Provide the (X, Y) coordinate of the cell's center where the given text is located.  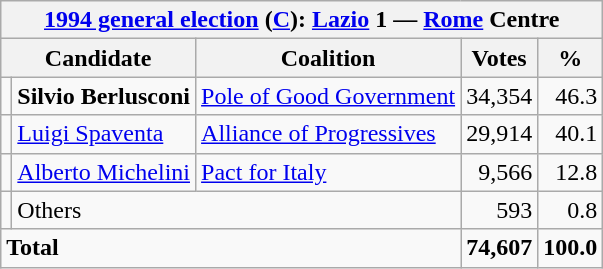
100.0 (570, 248)
Pact for Italy (328, 172)
Alberto Michelini (104, 172)
% (570, 58)
Votes (500, 58)
Silvio Berlusconi (104, 96)
0.8 (570, 210)
Total (231, 248)
9,566 (500, 172)
12.8 (570, 172)
40.1 (570, 134)
34,354 (500, 96)
1994 general election (C): Lazio 1 — Rome Centre (302, 20)
Pole of Good Government (328, 96)
Alliance of Progressives (328, 134)
46.3 (570, 96)
74,607 (500, 248)
593 (500, 210)
Coalition (328, 58)
29,914 (500, 134)
Others (236, 210)
Candidate (98, 58)
Luigi Spaventa (104, 134)
